Pinpoint the cell where the given text exists, returning its (X, Y) midpoint coordinate. 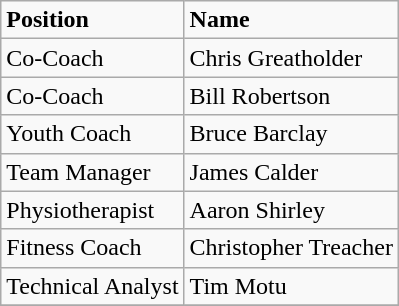
James Calder (291, 172)
Christopher Treacher (291, 248)
Technical Analyst (92, 286)
Bill Robertson (291, 96)
Team Manager (92, 172)
Name (291, 20)
Fitness Coach (92, 248)
Chris Greatholder (291, 58)
Bruce Barclay (291, 134)
Youth Coach (92, 134)
Aaron Shirley (291, 210)
Physiotherapist (92, 210)
Position (92, 20)
Tim Motu (291, 286)
